Determine the [x, y] coordinate at the center of the cell enclosing the given text.  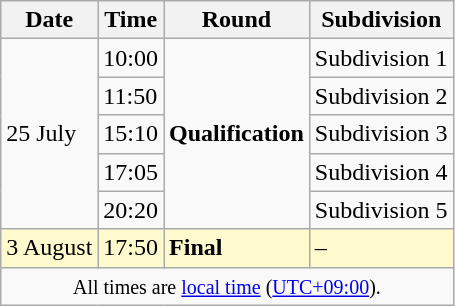
17:50 [131, 248]
25 July [50, 134]
Final [237, 248]
Subdivision 1 [381, 58]
Subdivision 4 [381, 172]
20:20 [131, 210]
10:00 [131, 58]
17:05 [131, 172]
Qualification [237, 134]
– [381, 248]
Time [131, 20]
Subdivision [381, 20]
Subdivision 3 [381, 134]
11:50 [131, 96]
15:10 [131, 134]
Round [237, 20]
Date [50, 20]
All times are local time (UTC+09:00). [227, 286]
Subdivision 5 [381, 210]
Subdivision 2 [381, 96]
3 August [50, 248]
